For the text-containing cell, return its midpoint in (x, y) coordinate format. 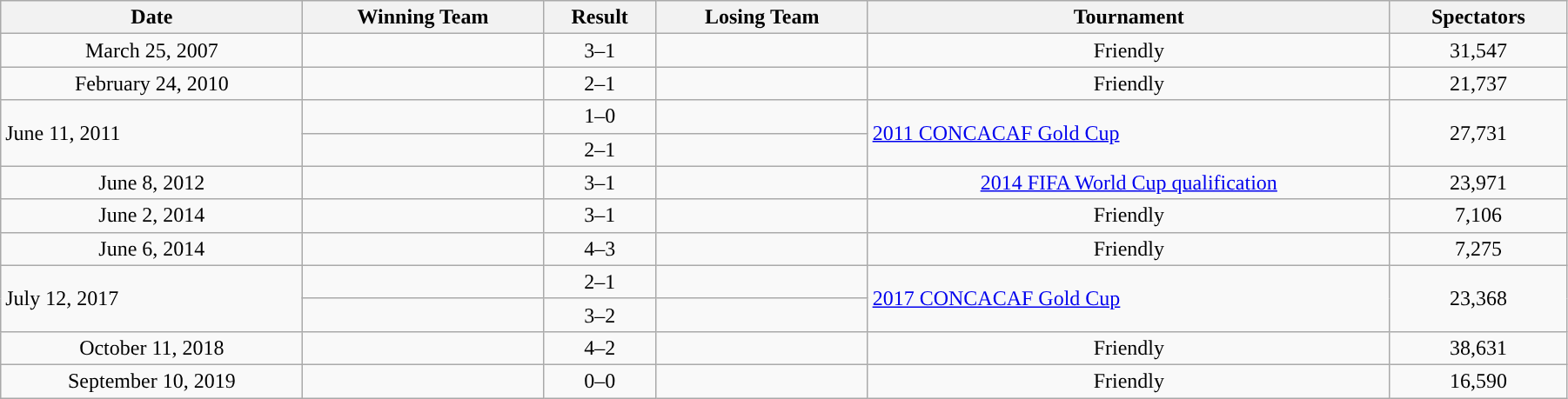
March 25, 2007 (151, 50)
3–2 (600, 315)
Spectators (1478, 17)
February 24, 2010 (151, 83)
27,731 (1478, 133)
7,275 (1478, 249)
June 8, 2012 (151, 183)
Date (151, 17)
23,971 (1478, 183)
7,106 (1478, 216)
4–2 (600, 348)
June 11, 2011 (151, 133)
Tournament (1129, 17)
23,368 (1478, 298)
4–3 (600, 249)
1–0 (600, 116)
June 2, 2014 (151, 216)
2017 CONCACAF Gold Cup (1129, 298)
October 11, 2018 (151, 348)
June 6, 2014 (151, 249)
0–0 (600, 381)
July 12, 2017 (151, 298)
Winning Team (423, 17)
2014 FIFA World Cup qualification (1129, 183)
31,547 (1478, 50)
21,737 (1478, 83)
Result (600, 17)
September 10, 2019 (151, 381)
16,590 (1478, 381)
38,631 (1478, 348)
2011 CONCACAF Gold Cup (1129, 133)
Losing Team (762, 17)
